Output the [X, Y] coordinate of the center of the cell containing the given text.  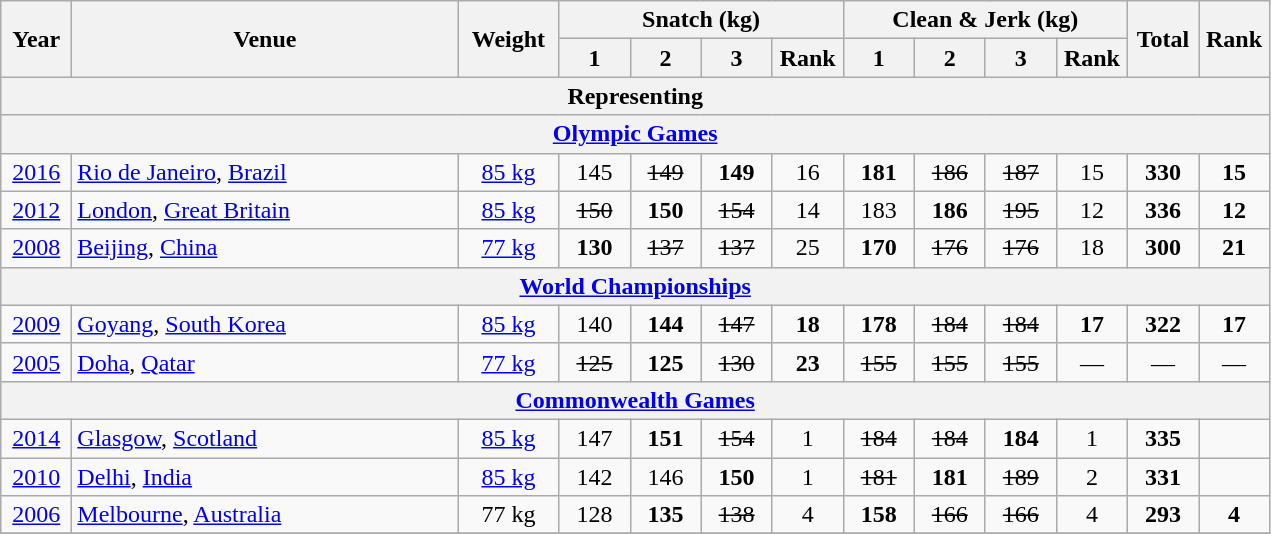
London, Great Britain [265, 210]
183 [878, 210]
Snatch (kg) [701, 20]
144 [666, 324]
170 [878, 248]
Total [1162, 39]
World Championships [636, 286]
178 [878, 324]
300 [1162, 248]
151 [666, 438]
Doha, Qatar [265, 362]
Melbourne, Australia [265, 515]
Commonwealth Games [636, 400]
336 [1162, 210]
Glasgow, Scotland [265, 438]
195 [1020, 210]
189 [1020, 477]
Clean & Jerk (kg) [985, 20]
Venue [265, 39]
Delhi, India [265, 477]
2012 [36, 210]
23 [808, 362]
135 [666, 515]
330 [1162, 172]
21 [1234, 248]
Year [36, 39]
293 [1162, 515]
322 [1162, 324]
142 [594, 477]
2014 [36, 438]
335 [1162, 438]
Goyang, South Korea [265, 324]
140 [594, 324]
Weight [508, 39]
331 [1162, 477]
158 [878, 515]
146 [666, 477]
138 [736, 515]
145 [594, 172]
187 [1020, 172]
2010 [36, 477]
25 [808, 248]
14 [808, 210]
16 [808, 172]
128 [594, 515]
Rio de Janeiro, Brazil [265, 172]
2005 [36, 362]
Beijing, China [265, 248]
Olympic Games [636, 134]
2016 [36, 172]
2008 [36, 248]
2009 [36, 324]
Representing [636, 96]
2006 [36, 515]
